Locate the cell with the specified text and output its (X, Y) center coordinate. 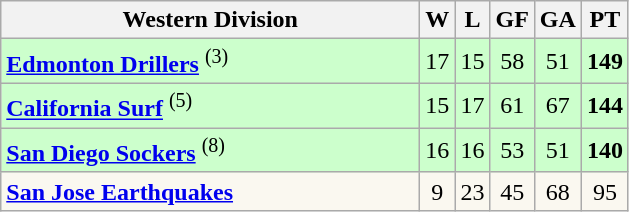
Edmonton Drillers (3) (210, 62)
23 (472, 191)
GA (558, 20)
149 (604, 62)
Western Division (210, 20)
45 (512, 191)
GF (512, 20)
58 (512, 62)
PT (604, 20)
67 (558, 106)
61 (512, 106)
68 (558, 191)
144 (604, 106)
L (472, 20)
California Surf (5) (210, 106)
95 (604, 191)
San Diego Sockers (8) (210, 150)
W (438, 20)
9 (438, 191)
San Jose Earthquakes (210, 191)
53 (512, 150)
140 (604, 150)
